Provide the [x, y] coordinate of the cell's center where the given text is located.  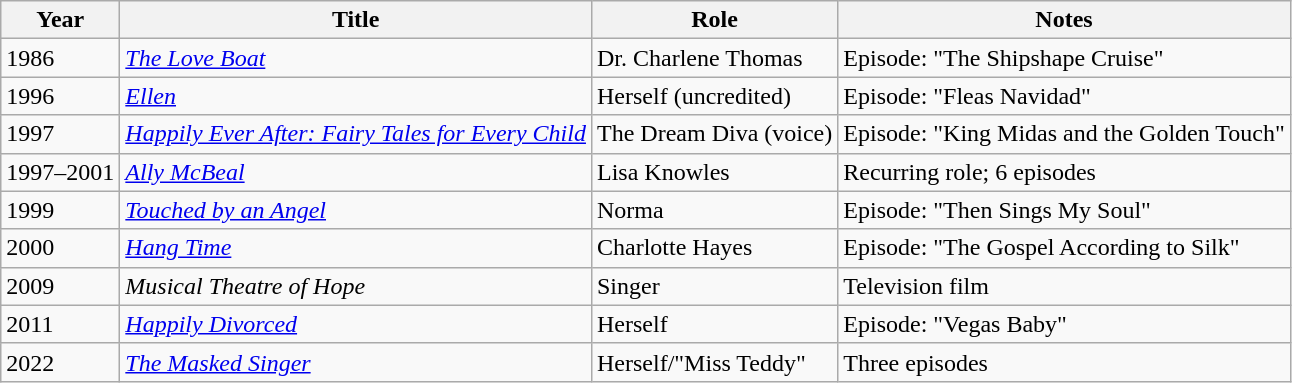
Television film [1064, 286]
Episode: "Vegas Baby" [1064, 324]
2011 [60, 324]
Ally McBeal [356, 172]
Lisa Knowles [714, 172]
1997–2001 [60, 172]
The Love Boat [356, 58]
Hang Time [356, 248]
Musical Theatre of Hope [356, 286]
Herself/"Miss Teddy" [714, 362]
Herself (uncredited) [714, 96]
Role [714, 20]
Happily Divorced [356, 324]
Year [60, 20]
1997 [60, 134]
Episode: "King Midas and the Golden Touch" [1064, 134]
1996 [60, 96]
Charlotte Hayes [714, 248]
1999 [60, 210]
Episode: "Then Sings My Soul" [1064, 210]
Happily Ever After: Fairy Tales for Every Child [356, 134]
Herself [714, 324]
Touched by an Angel [356, 210]
Norma [714, 210]
2000 [60, 248]
Episode: "Fleas Navidad" [1064, 96]
Dr. Charlene Thomas [714, 58]
2022 [60, 362]
1986 [60, 58]
Three episodes [1064, 362]
Episode: "The Shipshape Cruise" [1064, 58]
2009 [60, 286]
Recurring role; 6 episodes [1064, 172]
The Masked Singer [356, 362]
Ellen [356, 96]
Episode: "The Gospel According to Silk" [1064, 248]
The Dream Diva (voice) [714, 134]
Title [356, 20]
Singer [714, 286]
Notes [1064, 20]
